Provide the (X, Y) coordinate of the cell's center where the given text is located.  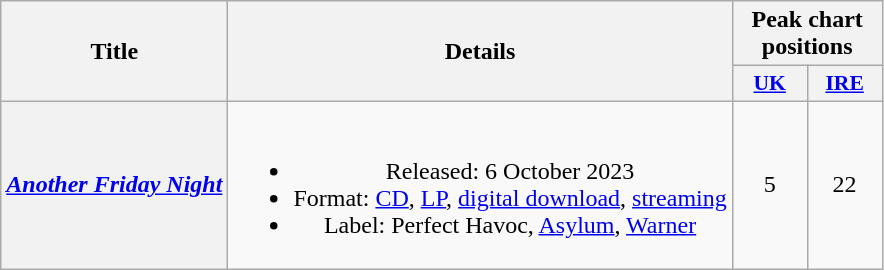
Another Friday Night (114, 184)
5 (770, 184)
Released: 6 October 2023Format: CD, LP, digital download, streamingLabel: Perfect Havoc, Asylum, Warner (480, 184)
UK (770, 84)
Title (114, 52)
Details (480, 52)
22 (844, 184)
Peak chart positions (807, 34)
IRE (844, 84)
